Return (X, Y) of the center of cell containing provided text 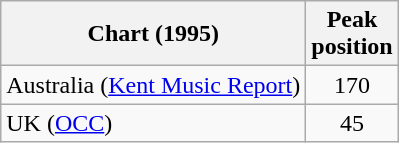
170 (352, 85)
Chart (1995) (154, 34)
UK (OCC) (154, 123)
Peakposition (352, 34)
Australia (Kent Music Report) (154, 85)
45 (352, 123)
